Search for the cell housing the specified text and yield its [X, Y] center coordinate. 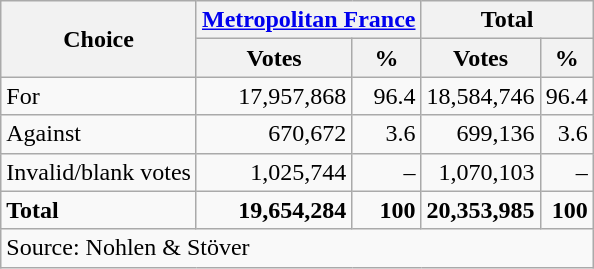
Choice [99, 39]
Invalid/blank votes [99, 172]
17,957,868 [274, 96]
Metropolitan France [308, 20]
699,136 [480, 134]
1,025,744 [274, 172]
For [99, 96]
Source: Nohlen & Stöver [297, 248]
18,584,746 [480, 96]
Against [99, 134]
19,654,284 [274, 210]
1,070,103 [480, 172]
20,353,985 [480, 210]
670,672 [274, 134]
